Scan for the cell matching the given text and deliver its [X, Y] coordinate at center. 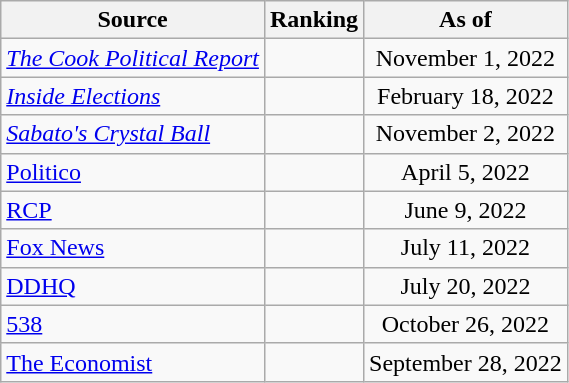
February 18, 2022 [466, 96]
September 28, 2022 [466, 362]
The Economist [133, 362]
538 [133, 324]
July 11, 2022 [466, 248]
Fox News [133, 248]
October 26, 2022 [466, 324]
RCP [133, 210]
April 5, 2022 [466, 172]
November 1, 2022 [466, 58]
Inside Elections [133, 96]
July 20, 2022 [466, 286]
June 9, 2022 [466, 210]
Source [133, 20]
DDHQ [133, 286]
The Cook Political Report [133, 58]
Politico [133, 172]
As of [466, 20]
Sabato's Crystal Ball [133, 134]
Ranking [314, 20]
November 2, 2022 [466, 134]
